From the cell containing the given text, extract its center point as (X, Y) coordinate. 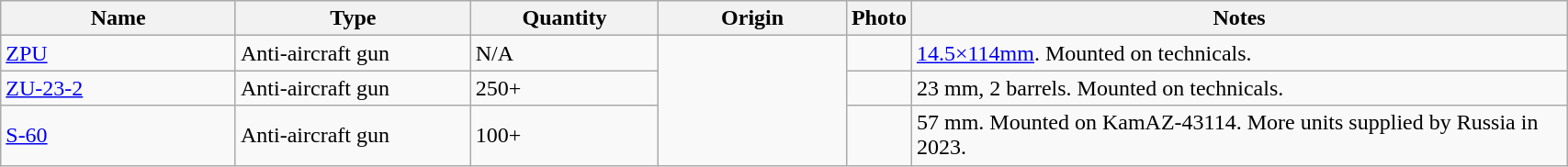
Name (118, 18)
S-60 (118, 136)
Photo (878, 18)
ZU-23-2 (118, 88)
23 mm, 2 barrels. Mounted on technicals. (1238, 88)
N/A (564, 53)
Notes (1238, 18)
Quantity (564, 18)
Type (353, 18)
100+ (564, 136)
250+ (564, 88)
14.5×114mm. Mounted on technicals. (1238, 53)
Origin (753, 18)
ZPU (118, 53)
57 mm. Mounted on KamAZ-43114. More units supplied by Russia in 2023. (1238, 136)
